For the text-containing cell, return its midpoint in [x, y] coordinate format. 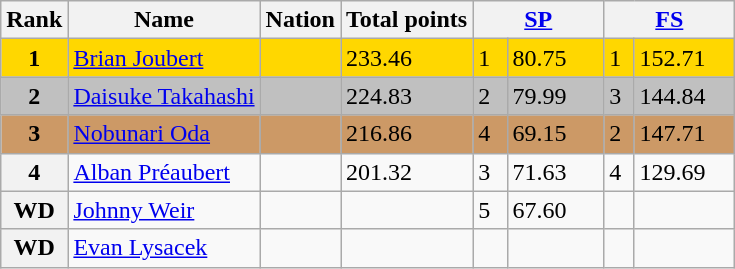
233.46 [406, 58]
Brian Joubert [164, 58]
FS [670, 20]
SP [538, 20]
147.71 [684, 134]
71.63 [556, 172]
67.60 [556, 210]
Rank [34, 20]
69.15 [556, 134]
224.83 [406, 96]
Evan Lysacek [164, 248]
Nobunari Oda [164, 134]
Daisuke Takahashi [164, 96]
152.71 [684, 58]
80.75 [556, 58]
129.69 [684, 172]
79.99 [556, 96]
216.86 [406, 134]
Name [164, 20]
Alban Préaubert [164, 172]
Total points [406, 20]
Nation [300, 20]
5 [490, 210]
Johnny Weir [164, 210]
144.84 [684, 96]
201.32 [406, 172]
